Output the (x, y) coordinate of the center of the cell containing the given text.  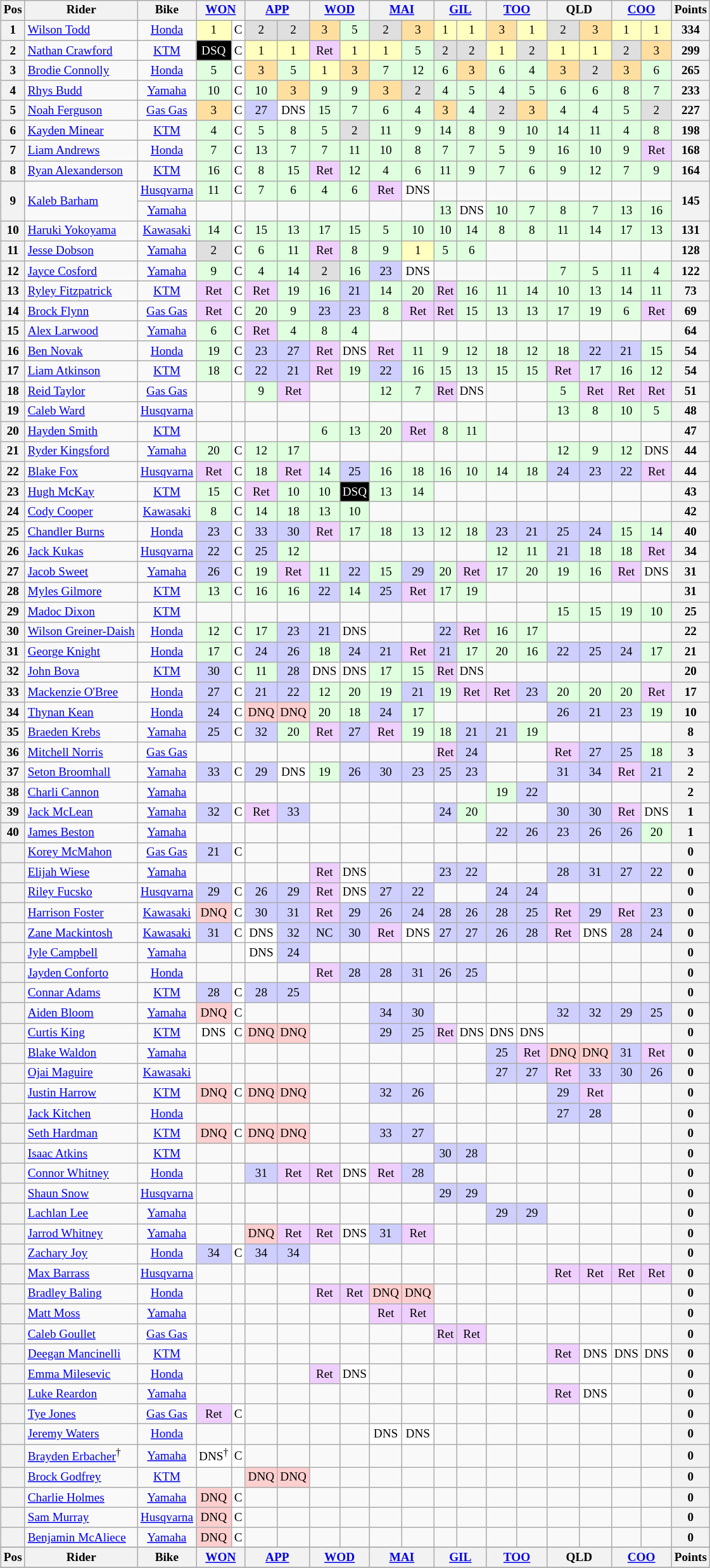
Reid Taylor (81, 392)
Jack Kukas (81, 552)
Jayce Cosford (81, 271)
Noah Ferguson (81, 111)
Connar Adams (81, 993)
227 (690, 111)
Jesse Dobson (81, 251)
Elijah Wiese (81, 873)
George Knight (81, 652)
Charlie Holmes (81, 1498)
Korey McMahon (81, 852)
69 (690, 311)
Kaleb Barham (81, 200)
Emma Milesevic (81, 1374)
Seth Hardman (81, 1133)
John Bova (81, 672)
Max Barrass (81, 1274)
Ryder Kingsford (81, 452)
Liam Atkinson (81, 371)
Ryan Alexanderson (81, 171)
Ryley Fitzpatrick (81, 291)
43 (690, 492)
Jayden Conforto (81, 973)
NC (325, 933)
Nathan Crawford (81, 51)
51 (690, 392)
Jack Kitchen (81, 1114)
Curtis King (81, 1033)
122 (690, 271)
Seton Broomhall (81, 773)
73 (690, 291)
Myles Gilmore (81, 592)
Kayden Minear (81, 131)
128 (690, 251)
Riley Fucsko (81, 893)
39 (13, 813)
37 (13, 773)
Brock Flynn (81, 311)
47 (690, 432)
Jyle Campbell (81, 953)
Rhys Budd (81, 91)
Jacob Sweet (81, 572)
Liam Andrews (81, 151)
Justin Harrow (81, 1093)
Bradley Baling (81, 1294)
299 (690, 51)
Brayden Erbacher† (81, 1456)
Caleb Ward (81, 411)
Zane Mackintosh (81, 933)
Hugh McKay (81, 492)
Jarrod Whitney (81, 1234)
Alex Larwood (81, 331)
James Beston (81, 833)
Wilson Todd (81, 30)
36 (13, 752)
Isaac Atkins (81, 1154)
Mackenzie O'Bree (81, 692)
Hayden Smith (81, 432)
233 (690, 91)
64 (690, 331)
Shaun Snow (81, 1193)
265 (690, 70)
Harrison Foster (81, 913)
35 (13, 733)
38 (13, 792)
Ojai Maguire (81, 1073)
145 (690, 200)
Brodie Connolly (81, 70)
198 (690, 131)
Sam Murray (81, 1517)
Cody Cooper (81, 511)
Mitchell Norris (81, 752)
Caleb Goullet (81, 1334)
Jeremy Waters (81, 1434)
Tye Jones (81, 1414)
Aiden Bloom (81, 1013)
Haruki Yokoyama (81, 231)
48 (690, 411)
Deegan Mancinelli (81, 1354)
334 (690, 30)
Jack McLean (81, 813)
164 (690, 171)
Benjamin McAliece (81, 1538)
Zachary Joy (81, 1254)
Blake Waldon (81, 1053)
Ben Novak (81, 351)
Madoc Dixon (81, 612)
Wilson Greiner-Daish (81, 632)
168 (690, 151)
Brock Godfrey (81, 1477)
Braeden Krebs (81, 733)
Connor Whitney (81, 1174)
Charli Cannon (81, 792)
Matt Moss (81, 1314)
131 (690, 231)
Luke Reardon (81, 1394)
DNS† (214, 1456)
42 (690, 511)
Blake Fox (81, 472)
Thynan Kean (81, 712)
Lachlan Lee (81, 1214)
Chandler Burns (81, 532)
